Search for the cell housing the specified text and yield its [x, y] center coordinate. 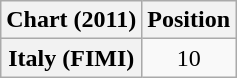
Italy (FIMI) [72, 58]
Position [189, 20]
Chart (2011) [72, 20]
10 [189, 58]
